Scan for the cell matching the given text and deliver its (x, y) coordinate at center. 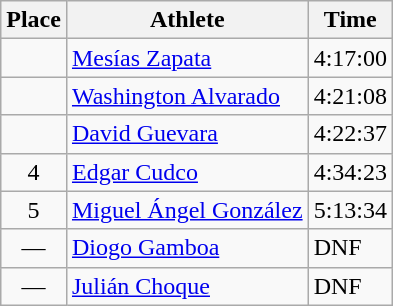
Diogo Gamboa (187, 248)
5 (34, 210)
Place (34, 20)
4:34:23 (350, 172)
David Guevara (187, 134)
4:17:00 (350, 58)
Washington Alvarado (187, 96)
4 (34, 172)
5:13:34 (350, 210)
Julián Choque (187, 286)
Athlete (187, 20)
Time (350, 20)
4:22:37 (350, 134)
Miguel Ángel González (187, 210)
Mesías Zapata (187, 58)
4:21:08 (350, 96)
Edgar Cudco (187, 172)
